From the cell containing the given text, extract its center point as [X, Y] coordinate. 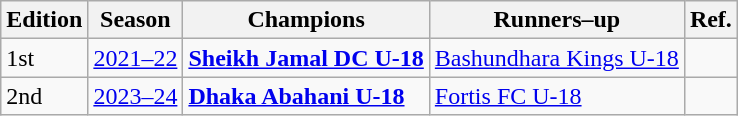
2023–24 [136, 96]
Fortis FC U-18 [556, 96]
Dhaka Abahani U-18 [306, 96]
2021–22 [136, 58]
Runners–up [556, 20]
Ref. [710, 20]
Sheikh Jamal DC U-18 [306, 58]
Edition [44, 20]
Bashundhara Kings U-18 [556, 58]
1st [44, 58]
2nd [44, 96]
Champions [306, 20]
Season [136, 20]
